Extract the (X, Y) coordinate from the center of the cell holding the provided text.  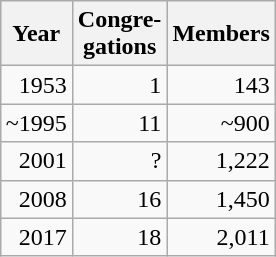
Congre-gations (120, 34)
11 (120, 123)
~900 (221, 123)
2008 (36, 199)
1 (120, 85)
1,222 (221, 161)
2001 (36, 161)
~1995 (36, 123)
143 (221, 85)
1953 (36, 85)
1,450 (221, 199)
2,011 (221, 237)
18 (120, 237)
2017 (36, 237)
Members (221, 34)
Year (36, 34)
16 (120, 199)
? (120, 161)
